Detect which cell encompasses the target text, then output its (x, y) center coordinate. 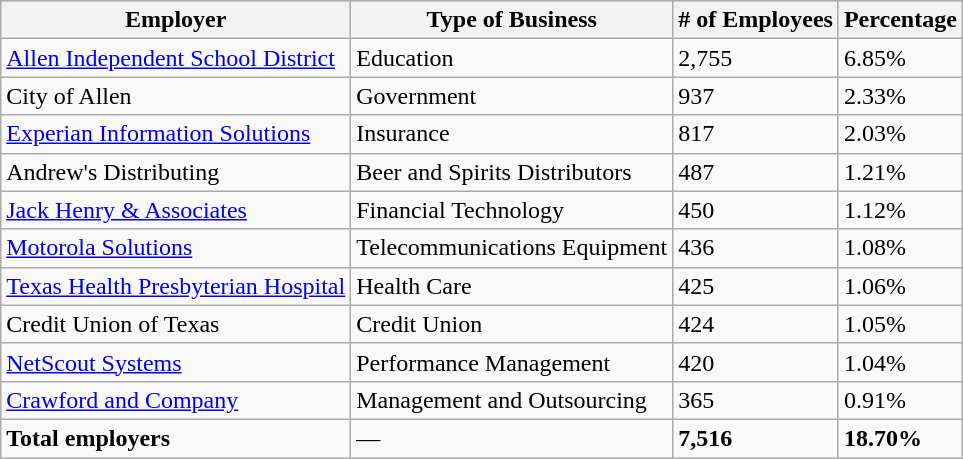
City of Allen (176, 96)
2,755 (756, 58)
Performance Management (512, 362)
1.08% (900, 248)
487 (756, 172)
Insurance (512, 134)
2.03% (900, 134)
2.33% (900, 96)
# of Employees (756, 20)
18.70% (900, 438)
Texas Health Presbyterian Hospital (176, 286)
0.91% (900, 400)
Andrew's Distributing (176, 172)
Credit Union (512, 324)
Credit Union of Texas (176, 324)
425 (756, 286)
Crawford and Company (176, 400)
Total employers (176, 438)
— (512, 438)
NetScout Systems (176, 362)
Health Care (512, 286)
Education (512, 58)
Beer and Spirits Distributors (512, 172)
1.04% (900, 362)
420 (756, 362)
Management and Outsourcing (512, 400)
1.12% (900, 210)
365 (756, 400)
1.06% (900, 286)
Experian Information Solutions (176, 134)
Financial Technology (512, 210)
Percentage (900, 20)
937 (756, 96)
Motorola Solutions (176, 248)
Jack Henry & Associates (176, 210)
Type of Business (512, 20)
6.85% (900, 58)
424 (756, 324)
1.05% (900, 324)
7,516 (756, 438)
436 (756, 248)
817 (756, 134)
Employer (176, 20)
Allen Independent School District (176, 58)
Government (512, 96)
450 (756, 210)
Telecommunications Equipment (512, 248)
1.21% (900, 172)
